Locate the cell with the specified text and output its [x, y] center coordinate. 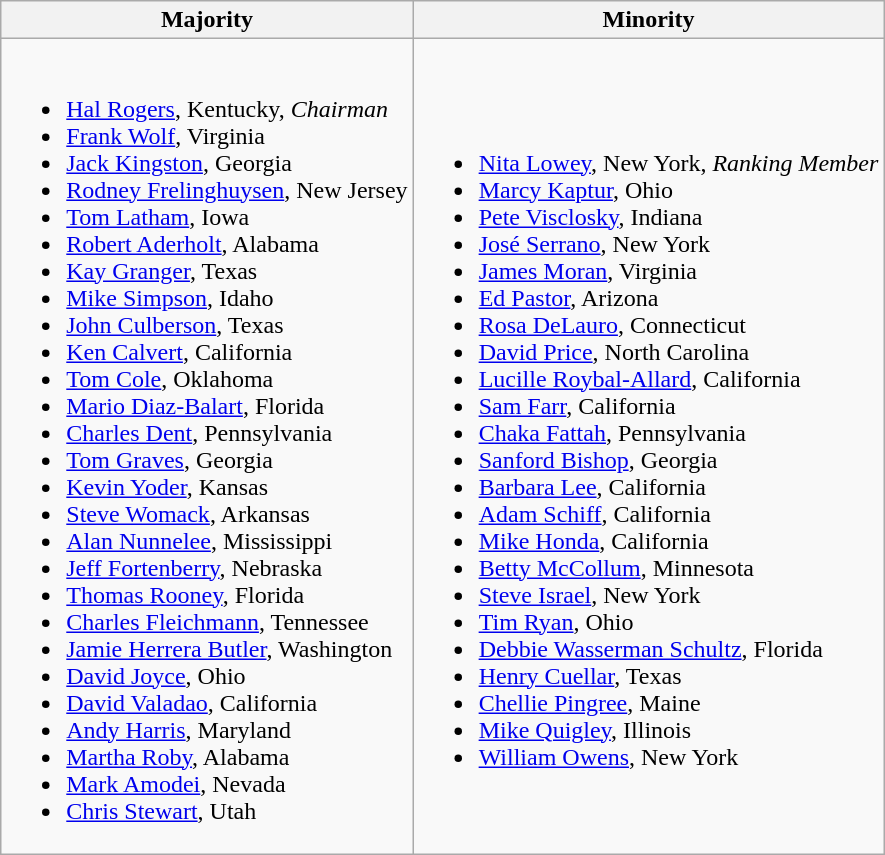
Minority [648, 20]
Majority [207, 20]
